Capture the cell that displays the provided text and extract its [X, Y] central coordinate. 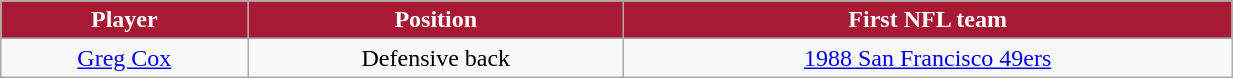
First NFL team [928, 20]
Player [124, 20]
Defensive back [436, 58]
Greg Cox [124, 58]
1988 San Francisco 49ers [928, 58]
Position [436, 20]
